Detect which cell encompasses the target text, then output its (x, y) center coordinate. 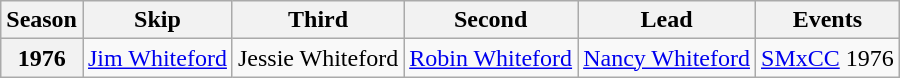
Second (491, 20)
Skip (157, 20)
Season (42, 20)
Events (828, 20)
1976 (42, 58)
Jim Whiteford (157, 58)
Jessie Whiteford (318, 58)
SMxCC 1976 (828, 58)
Third (318, 20)
Nancy Whiteford (667, 58)
Lead (667, 20)
Robin Whiteford (491, 58)
